Locate the cell with the specified text and output its [x, y] center coordinate. 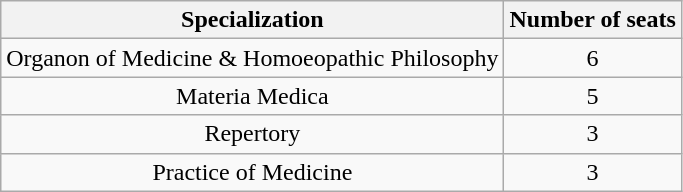
Specialization [252, 20]
Organon of Medicine & Homoeopathic Philosophy [252, 58]
Number of seats [592, 20]
Materia Medica [252, 96]
Repertory [252, 134]
6 [592, 58]
5 [592, 96]
Practice of Medicine [252, 172]
